Pinpoint the cell where the given text exists, returning its [X, Y] midpoint coordinate. 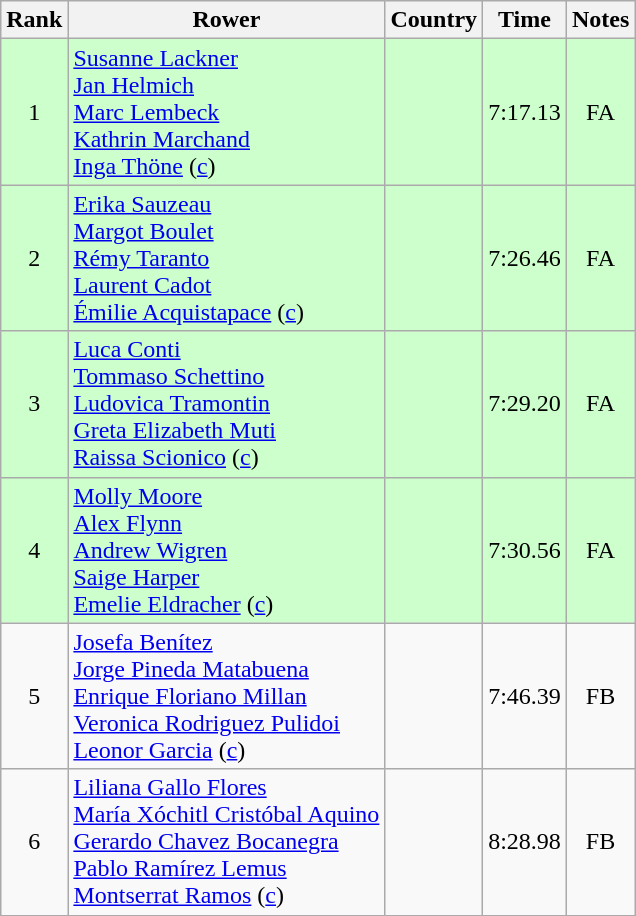
1 [34, 112]
5 [34, 696]
7:26.46 [525, 258]
Molly MooreAlex FlynnAndrew WigrenSaige HarperEmelie Eldracher (c) [226, 550]
Luca ContiTommaso SchettinoLudovica TramontinGreta Elizabeth MutiRaissa Scionico (c) [226, 404]
Notes [600, 20]
Liliana Gallo FloresMaría Xóchitl Cristóbal AquinoGerardo Chavez BocanegraPablo Ramírez LemusMontserrat Ramos (c) [226, 842]
3 [34, 404]
7:17.13 [525, 112]
Erika SauzeauMargot BouletRémy TarantoLaurent CadotÉmilie Acquistapace (c) [226, 258]
7:46.39 [525, 696]
Country [434, 20]
Time [525, 20]
7:29.20 [525, 404]
Susanne LacknerJan HelmichMarc LembeckKathrin MarchandInga Thöne (c) [226, 112]
Josefa BenítezJorge Pineda MatabuenaEnrique Floriano MillanVeronica Rodriguez PulidoiLeonor Garcia (c) [226, 696]
Rower [226, 20]
6 [34, 842]
Rank [34, 20]
2 [34, 258]
7:30.56 [525, 550]
4 [34, 550]
8:28.98 [525, 842]
